Search for the cell housing the specified text and yield its (x, y) center coordinate. 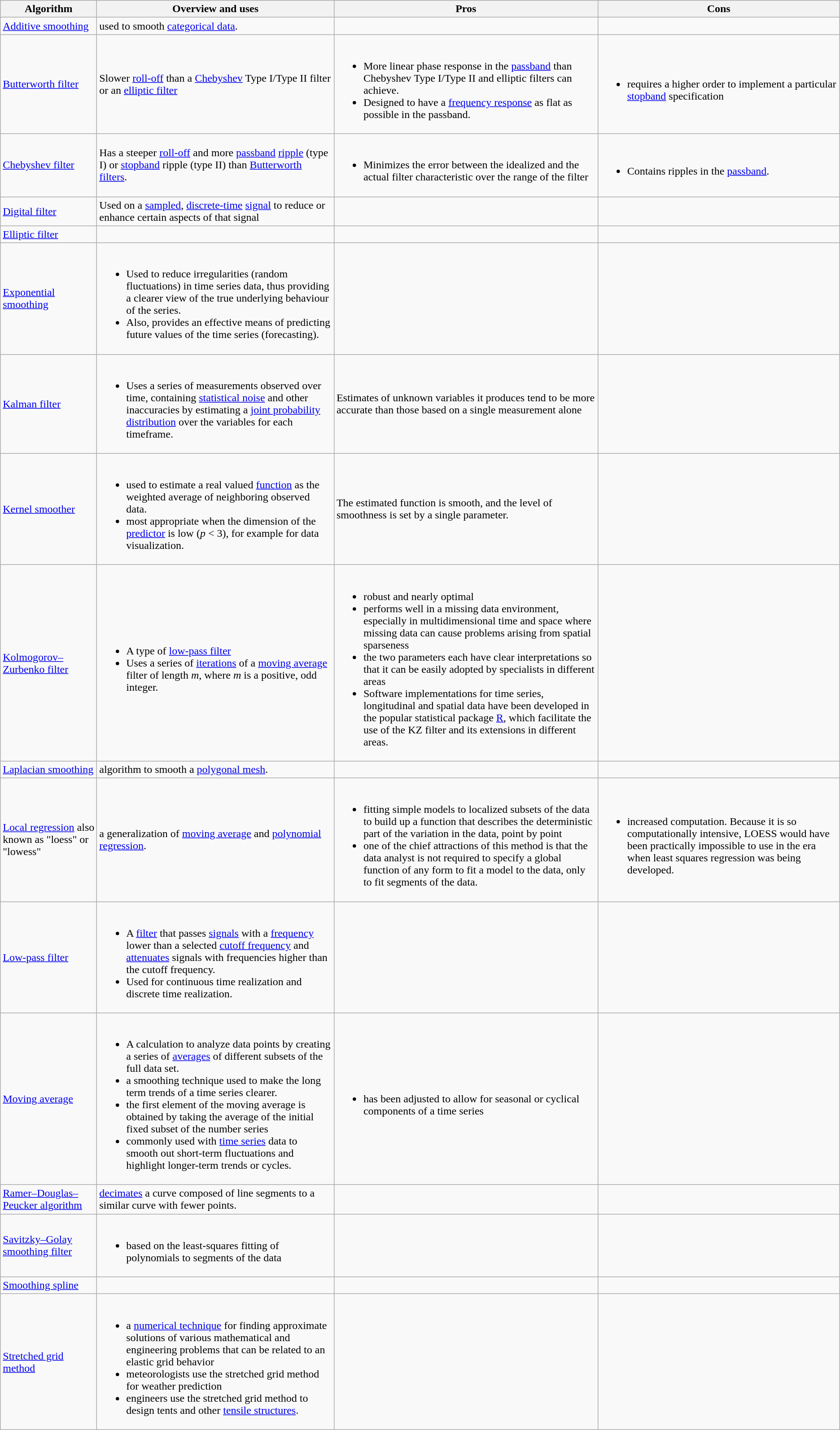
Laplacian smoothing (48, 769)
based on the least-squares fitting of polynomials to segments of the data (215, 1246)
Low-pass filter (48, 957)
Kalman filter (48, 404)
Estimates of unknown variables it produces tend to be more accurate than those based on a single measurement alone (466, 404)
Ramer–Douglas–Peucker algorithm (48, 1199)
Used on a sampled, discrete-time signal to reduce or enhance certain aspects of that signal (215, 211)
used to smooth categorical data. (215, 26)
Kolmogorov–Zurbenko filter (48, 662)
Minimizes the error between the idealized and the actual filter characteristic over the range of the filter (466, 165)
Local regression also known as "loess" or "lowess" (48, 839)
Pros (466, 9)
Kernel smoother (48, 509)
Savitzky–Golay smoothing filter (48, 1246)
Butterworth filter (48, 84)
Cons (719, 9)
The estimated function is smooth, and the level of smoothness is set by a single parameter. (466, 509)
decimates a curve composed of line segments to a similar curve with fewer points. (215, 1199)
requires a higher order to implement a particular stopband specification (719, 84)
Overview and uses (215, 9)
Additive smoothing (48, 26)
Moving average (48, 1099)
Slower roll-off than a Chebyshev Type I/Type II filter or an elliptic filter (215, 84)
Chebyshev filter (48, 165)
Has a steeper roll-off and more passband ripple (type I) or stopband ripple (type II) than Butterworth filters. (215, 165)
Smoothing spline (48, 1285)
a generalization of moving average and polynomial regression. (215, 839)
algorithm to smooth a polygonal mesh. (215, 769)
Digital filter (48, 211)
Exponential smoothing (48, 298)
A type of low-pass filterUses a series of iterations of a moving average filter of length m, where m is a positive, odd integer. (215, 662)
Algorithm (48, 9)
Contains ripples in the passband. (719, 165)
Stretched grid method (48, 1362)
Elliptic filter (48, 234)
has been adjusted to allow for seasonal or cyclical components of a time series (466, 1099)
